Return [X, Y] of the center of cell containing provided text 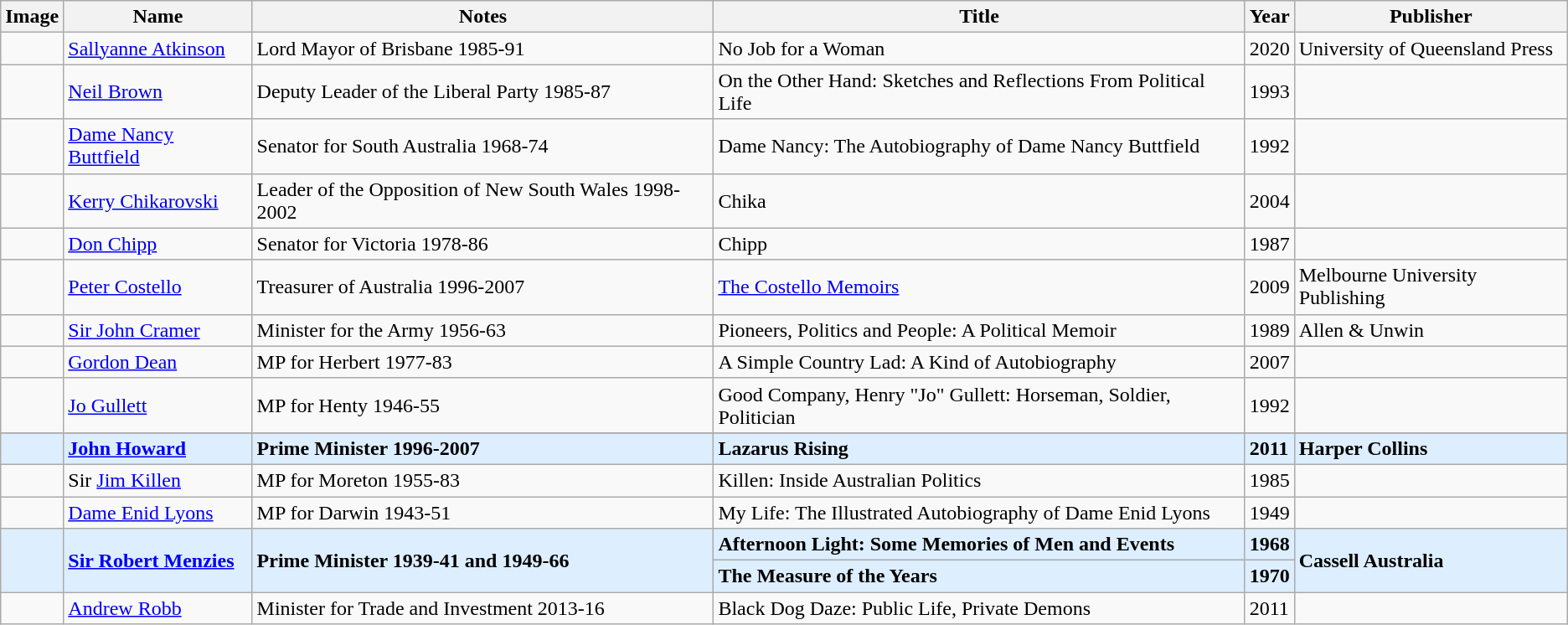
Deputy Leader of the Liberal Party 1985-87 [482, 92]
Harper Collins [1431, 448]
Title [979, 17]
Jo Gullett [157, 405]
2004 [1270, 201]
Good Company, Henry "Jo" Gullett: Horseman, Soldier, Politician [979, 405]
Chika [979, 201]
Senator for Victoria 1978-86 [482, 244]
Name [157, 17]
Don Chipp [157, 244]
MP for Darwin 1943-51 [482, 512]
University of Queensland Press [1431, 49]
Senator for South Australia 1968-74 [482, 146]
Notes [482, 17]
Dame Nancy Buttfield [157, 146]
Sir John Cramer [157, 330]
Sir Jim Killen [157, 480]
Gordon Dean [157, 362]
Leader of the Opposition of New South Wales 1998-2002 [482, 201]
Prime Minister 1939-41 and 1949-66 [482, 560]
On the Other Hand: Sketches and Reflections From Political Life [979, 92]
Image [32, 17]
1993 [1270, 92]
Minister for Trade and Investment 2013-16 [482, 608]
MP for Moreton 1955-83 [482, 480]
Kerry Chikarovski [157, 201]
2007 [1270, 362]
Black Dog Daze: Public Life, Private Demons [979, 608]
Dame Nancy: The Autobiography of Dame Nancy Buttfield [979, 146]
Cassell Australia [1431, 560]
1968 [1270, 545]
1987 [1270, 244]
Allen & Unwin [1431, 330]
Prime Minister 1996-2007 [482, 448]
Lazarus Rising [979, 448]
Sir Robert Menzies [157, 560]
Andrew Robb [157, 608]
No Job for a Woman [979, 49]
1989 [1270, 330]
The Costello Memoirs [979, 287]
A Simple Country Lad: A Kind of Autobiography [979, 362]
Chipp [979, 244]
Peter Costello [157, 287]
MP for Herbert 1977-83 [482, 362]
John Howard [157, 448]
Publisher [1431, 17]
Minister for the Army 1956-63 [482, 330]
2020 [1270, 49]
My Life: The Illustrated Autobiography of Dame Enid Lyons [979, 512]
1949 [1270, 512]
MP for Henty 1946-55 [482, 405]
Year [1270, 17]
Melbourne University Publishing [1431, 287]
1970 [1270, 576]
Killen: Inside Australian Politics [979, 480]
The Measure of the Years [979, 576]
Treasurer of Australia 1996-2007 [482, 287]
1985 [1270, 480]
Pioneers, Politics and People: A Political Memoir [979, 330]
2009 [1270, 287]
Sallyanne Atkinson [157, 49]
Dame Enid Lyons [157, 512]
Lord Mayor of Brisbane 1985-91 [482, 49]
Afternoon Light: Some Memories of Men and Events [979, 545]
Neil Brown [157, 92]
